For the text-containing cell, return its midpoint in (X, Y) coordinate format. 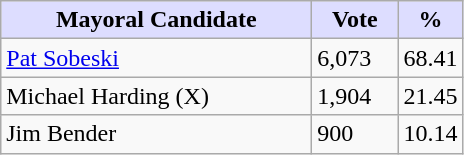
% (430, 20)
Pat Sobeski (156, 58)
Mayoral Candidate (156, 20)
Michael Harding (X) (156, 96)
10.14 (430, 134)
1,904 (355, 96)
21.45 (430, 96)
Vote (355, 20)
68.41 (430, 58)
Jim Bender (156, 134)
900 (355, 134)
6,073 (355, 58)
